Return the [x, y] coordinate for the center point of the cell that contains the specified text.  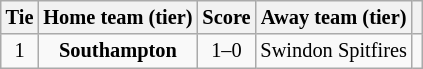
Home team (tier) [118, 17]
Away team (tier) [333, 17]
Score [226, 17]
Tie [20, 17]
1–0 [226, 51]
1 [20, 51]
Southampton [118, 51]
Swindon Spitfires [333, 51]
